Locate the cell with the specified text and output its [X, Y] center coordinate. 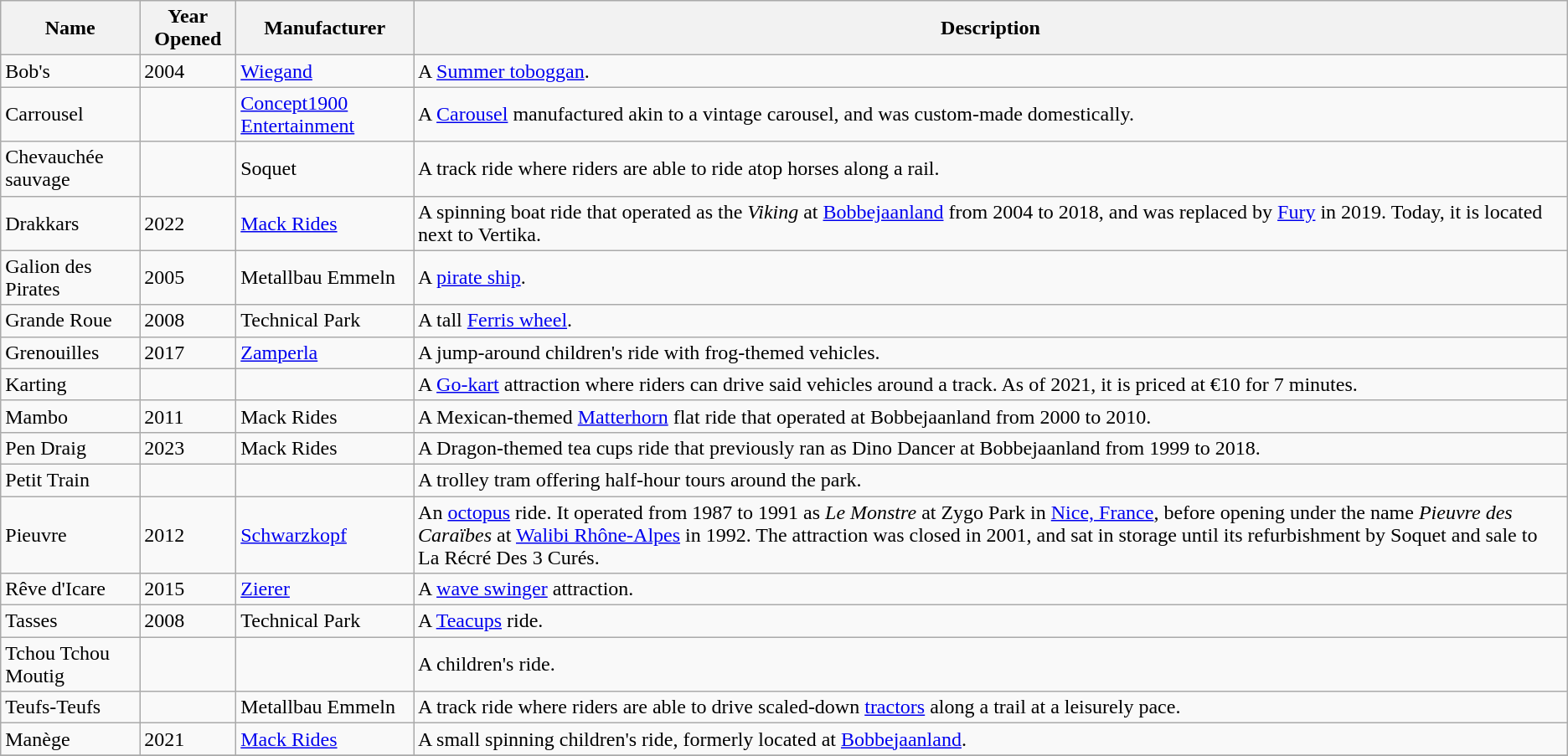
A pirate ship. [991, 278]
A Dragon-themed tea cups ride that previously ran as Dino Dancer at Bobbejaanland from 1999 to 2018. [991, 448]
A Mexican-themed Matterhorn flat ride that operated at Bobbejaanland from 2000 to 2010. [991, 416]
Teufs-Teufs [70, 707]
2023 [188, 448]
A Go-kart attraction where riders can drive said vehicles around a track. As of 2021, it is priced at €10 for 7 minutes. [991, 384]
Tchou Tchou Moutig [70, 665]
Grande Roue [70, 321]
Concept1900 Entertainment [325, 114]
A tall Ferris wheel. [991, 321]
A Summer toboggan. [991, 71]
2022 [188, 223]
2021 [188, 739]
Rêve d'Icare [70, 589]
A jump-around children's ride with frog-themed vehicles. [991, 352]
Wiegand [325, 71]
A children's ride. [991, 665]
Manufacturer [325, 28]
2015 [188, 589]
Mambo [70, 416]
Drakkars [70, 223]
2011 [188, 416]
A trolley tram offering half-hour tours around the park. [991, 480]
2005 [188, 278]
2012 [188, 534]
Grenouilles [70, 352]
A Carousel manufactured akin to a vintage carousel, and was custom-made domestically. [991, 114]
Zamperla [325, 352]
Galion des Pirates [70, 278]
Pen Draig [70, 448]
A small spinning children's ride, formerly located at Bobbejaanland. [991, 739]
Bob's [70, 71]
Year Opened [188, 28]
A Teacups ride. [991, 621]
A track ride where riders are able to ride atop horses along a rail. [991, 169]
2017 [188, 352]
Description [991, 28]
Tasses [70, 621]
Zierer [325, 589]
A wave swinger attraction. [991, 589]
Petit Train [70, 480]
Karting [70, 384]
Carrousel [70, 114]
Name [70, 28]
2004 [188, 71]
Chevauchée sauvage [70, 169]
Soquet [325, 169]
A track ride where riders are able to drive scaled-down tractors along a trail at a leisurely pace. [991, 707]
Pieuvre [70, 534]
Schwarzkopf [325, 534]
Manège [70, 739]
